Locate the cell with the specified text and output its [x, y] center coordinate. 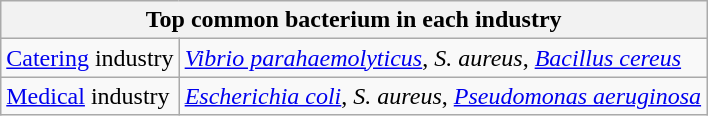
Top common bacterium in each industry [354, 20]
Escherichia coli, S. aureus, Pseudomonas aeruginosa [442, 96]
Catering industry [90, 58]
Vibrio parahaemolyticus, S. aureus, Bacillus cereus [442, 58]
Medical industry [90, 96]
